From the cell containing the given text, extract its center point as (X, Y) coordinate. 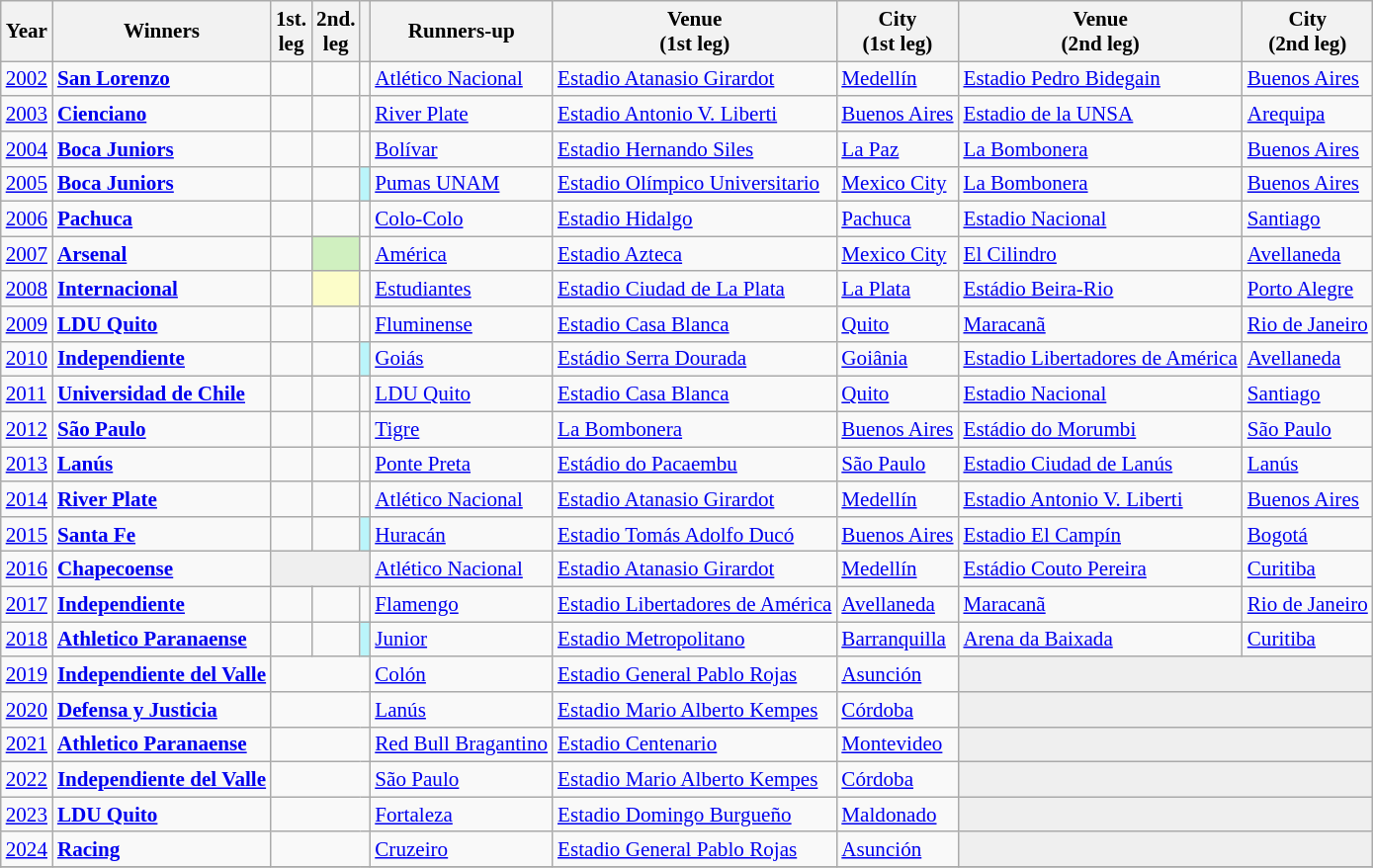
La Plata (898, 289)
Tigre (461, 429)
Venue (2nd leg) (1101, 32)
2023 (27, 815)
Estadio Metropolitano (694, 639)
Estádio do Pacaembu (694, 465)
Defensa y Justicia (162, 710)
Estadio Centenario (694, 743)
Fortaleza (461, 815)
Goiás (461, 358)
Ponte Preta (461, 465)
2015 (27, 534)
2004 (27, 148)
Universidad de Chile (162, 393)
El Cilindro (1101, 253)
Estádio Couto Pereira (1101, 569)
Barranquilla (898, 639)
City (1st leg) (898, 32)
Colo-Colo (461, 219)
2003 (27, 113)
2012 (27, 429)
Estadio Hernando Siles (694, 148)
2017 (27, 603)
Estadio Pedro Bidegain (1101, 79)
2022 (27, 779)
Bogotá (1308, 534)
Colón (461, 674)
Estadio Hidalgo (694, 219)
Bolívar (461, 148)
San Lorenzo (162, 79)
América (461, 253)
2018 (27, 639)
Montevideo (898, 743)
Estadio Olímpico Universitario (694, 184)
Estádio Serra Dourada (694, 358)
Venue (1st leg) (694, 32)
2016 (27, 569)
2009 (27, 324)
Estádio Beira-Rio (1101, 289)
Red Bull Bragantino (461, 743)
2011 (27, 393)
Estadio Ciudad de La Plata (694, 289)
Maldonado (898, 815)
Arequipa (1308, 113)
Estadio El Campín (1101, 534)
Santa Fe (162, 534)
1st.leg (291, 32)
Arena da Baixada (1101, 639)
Goiânia (898, 358)
Estadio de la UNSA (1101, 113)
2019 (27, 674)
Estadio Domingo Burgueño (694, 815)
Internacional (162, 289)
Estadio Tomás Adolfo Ducó (694, 534)
2005 (27, 184)
Pumas UNAM (461, 184)
2014 (27, 498)
2024 (27, 848)
2020 (27, 710)
La Paz (898, 148)
City (2nd leg) (1308, 32)
Cienciano (162, 113)
2013 (27, 465)
Runners-up (461, 32)
2021 (27, 743)
Estudiantes (461, 289)
Porto Alegre (1308, 289)
Arsenal (162, 253)
Fluminense (461, 324)
Estadio Ciudad de Lanús (1101, 465)
Cruzeiro (461, 848)
Winners (162, 32)
Junior (461, 639)
2002 (27, 79)
Flamengo (461, 603)
Year (27, 32)
2006 (27, 219)
Huracán (461, 534)
2007 (27, 253)
Racing (162, 848)
Estádio do Morumbi (1101, 429)
2010 (27, 358)
Estadio Azteca (694, 253)
2008 (27, 289)
Chapecoense (162, 569)
2nd.leg (336, 32)
